Identify which cell holds the provided text, then report its [x, y] central coordinate. 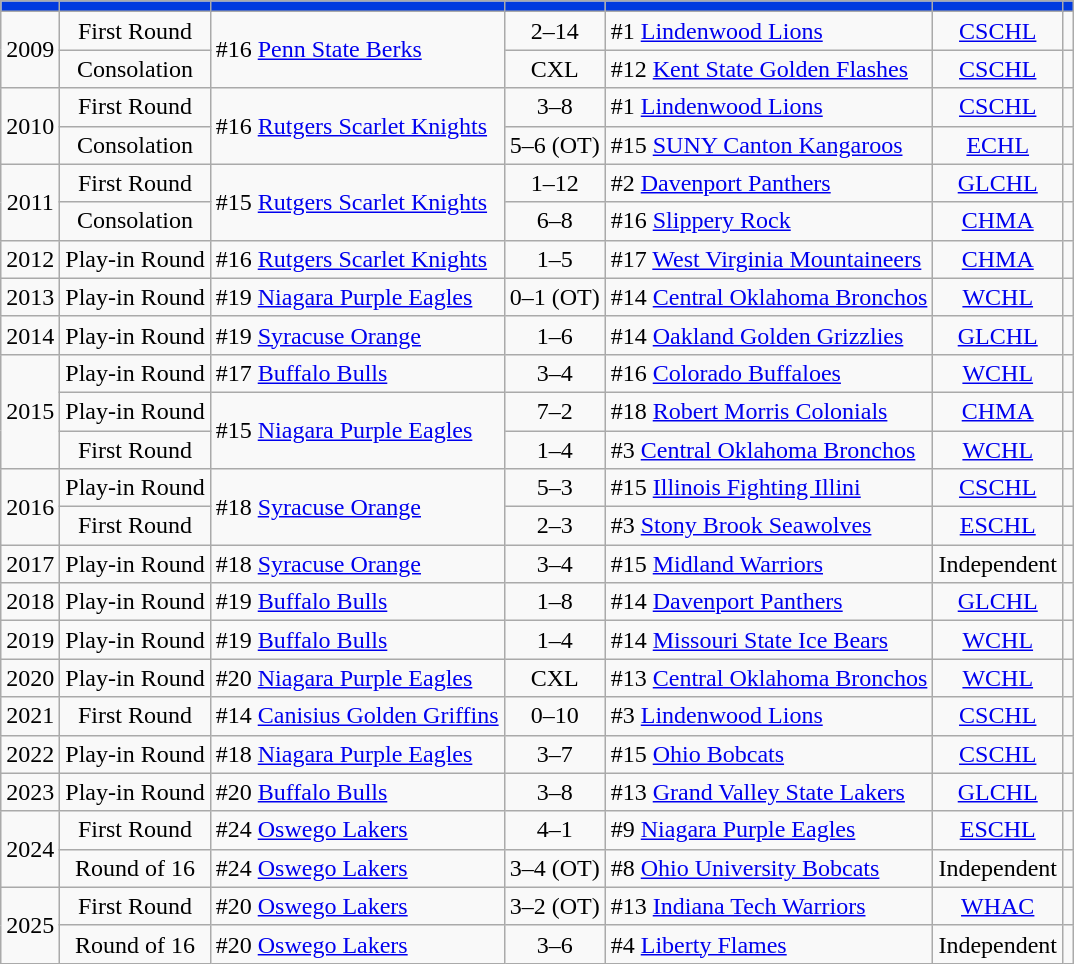
2015 [30, 411]
1–6 [554, 335]
2017 [30, 564]
2022 [30, 754]
3–4 (OT) [554, 868]
5–6 (OT) [554, 145]
2013 [30, 297]
#13 Central Oklahoma Bronchos [769, 678]
#16 Penn State Berks [357, 50]
0–1 (OT) [554, 297]
#9 Niagara Purple Eagles [769, 830]
#18 Robert Morris Colonials [769, 411]
#4 Liberty Flames [769, 944]
#19 Syracuse Orange [357, 335]
2024 [30, 849]
#3 Stony Brook Seawolves [769, 526]
#14 Missouri State Ice Bears [769, 640]
3–2 (OT) [554, 906]
#20 Buffalo Bulls [357, 792]
#3 Lindenwood Lions [769, 716]
3–6 [554, 944]
#19 Niagara Purple Eagles [357, 297]
#8 Ohio University Bobcats [769, 868]
1–12 [554, 183]
4–1 [554, 830]
1–8 [554, 602]
2014 [30, 335]
#13 Indiana Tech Warriors [769, 906]
#16 Colorado Buffaloes [769, 373]
2016 [30, 507]
3–7 [554, 754]
7–2 [554, 411]
2025 [30, 925]
0–10 [554, 716]
#14 Canisius Golden Griffins [357, 716]
#15 Midland Warriors [769, 564]
2018 [30, 602]
#15 SUNY Canton Kangaroos [769, 145]
#14 Davenport Panthers [769, 602]
2020 [30, 678]
#18 Niagara Purple Eagles [357, 754]
#15 Niagara Purple Eagles [357, 430]
#3 Central Oklahoma Bronchos [769, 449]
#20 Niagara Purple Eagles [357, 678]
1–5 [554, 259]
#17 West Virginia Mountaineers [769, 259]
2023 [30, 792]
2021 [30, 716]
6–8 [554, 221]
#17 Buffalo Bulls [357, 373]
5–3 [554, 488]
ECHL [998, 145]
2010 [30, 126]
#12 Kent State Golden Flashes [769, 69]
#13 Grand Valley State Lakers [769, 792]
2009 [30, 50]
#16 Slippery Rock [769, 221]
#14 Central Oklahoma Bronchos [769, 297]
2011 [30, 202]
#15 Rutgers Scarlet Knights [357, 202]
#2 Davenport Panthers [769, 183]
#15 Illinois Fighting Illini [769, 488]
2–14 [554, 31]
2019 [30, 640]
#14 Oakland Golden Grizzlies [769, 335]
WHAC [998, 906]
#15 Ohio Bobcats [769, 754]
2–3 [554, 526]
2012 [30, 259]
